For the text-containing cell, return its midpoint in [X, Y] coordinate format. 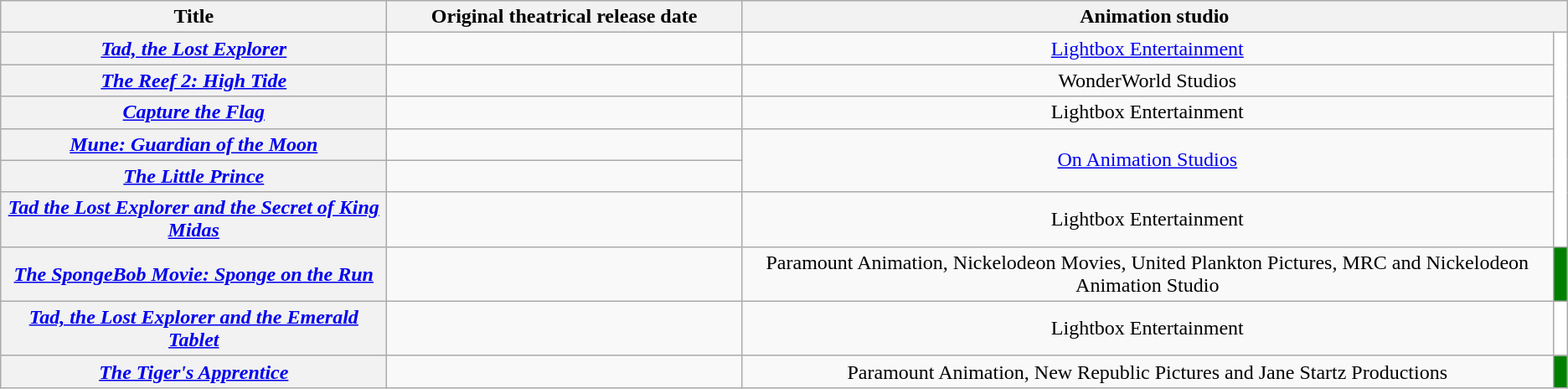
Capture the Flag [194, 112]
Tad, the Lost Explorer and the Emerald Tablet [194, 329]
Animation studio [1154, 17]
Title [194, 17]
Paramount Animation, Nickelodeon Movies, United Plankton Pictures, MRC and Nickelodeon Animation Studio [1148, 273]
The Reef 2: High Tide [194, 80]
Paramount Animation, New Republic Pictures and Jane Startz Productions [1148, 371]
The SpongeBob Movie: Sponge on the Run [194, 273]
The Little Prince [194, 176]
Tad, the Lost Explorer [194, 49]
WonderWorld Studios [1148, 80]
Tad the Lost Explorer and the Secret of King Midas [194, 220]
Mune: Guardian of the Moon [194, 144]
Original theatrical release date [565, 17]
The Tiger's Apprentice [194, 371]
On Animation Studios [1148, 160]
